Detect which cell encompasses the target text, then output its (x, y) center coordinate. 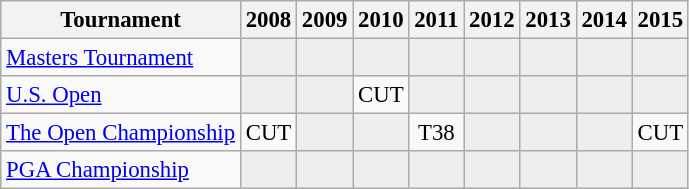
2010 (381, 20)
2012 (492, 20)
The Open Championship (121, 133)
T38 (436, 133)
Masters Tournament (121, 58)
2009 (325, 20)
U.S. Open (121, 95)
Tournament (121, 20)
2013 (548, 20)
2011 (436, 20)
2008 (268, 20)
2014 (604, 20)
PGA Championship (121, 170)
2015 (660, 20)
